Detect which cell encompasses the target text, then output its [X, Y] center coordinate. 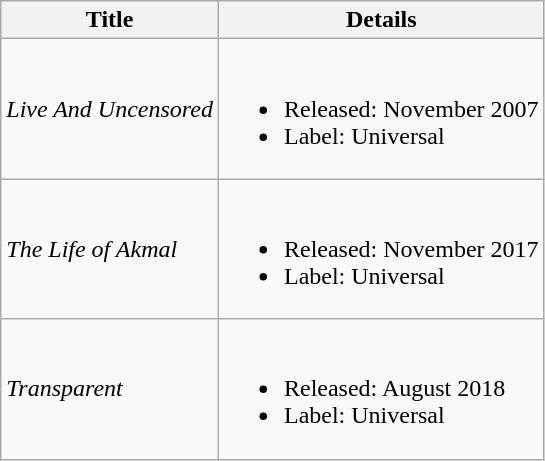
Live And Uncensored [110, 109]
Transparent [110, 389]
The Life of Akmal [110, 249]
Released: November 2017Label: Universal [381, 249]
Released: November 2007Label: Universal [381, 109]
Released: August 2018Label: Universal [381, 389]
Title [110, 20]
Details [381, 20]
